Find where the given text appears and provide that cell's center as [x, y] coordinate. 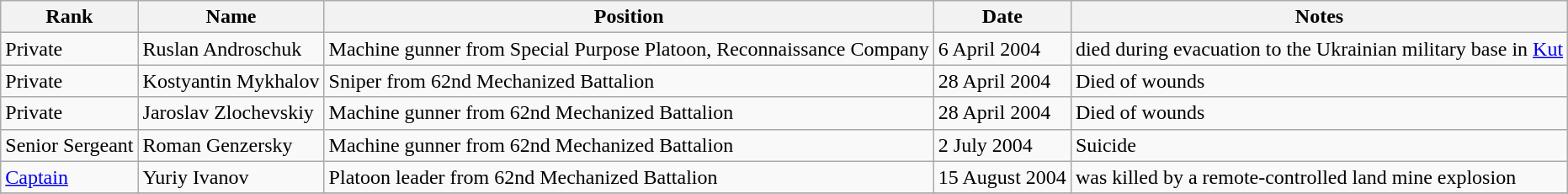
Name [231, 17]
died during evacuation to the Ukrainian military base in Kut [1319, 49]
Ruslan Androschuk [231, 49]
Jaroslav Zlochevskiy [231, 113]
was killed by a remote-controlled land mine explosion [1319, 177]
Kostyantin Mykhalov [231, 81]
Suicide [1319, 145]
Date [1002, 17]
Sniper from 62nd Mechanized Battalion [629, 81]
15 August 2004 [1002, 177]
Senior Sergeant [69, 145]
Rank [69, 17]
Position [629, 17]
Roman Genzersky [231, 145]
Yuriy Іvanov [231, 177]
Captain [69, 177]
2 July 2004 [1002, 145]
Machine gunner from Special Purpose Platoon, Reconnaissance Company [629, 49]
Notes [1319, 17]
Platoon leader from 62nd Mechanized Battalion [629, 177]
6 April 2004 [1002, 49]
